Extract the [X, Y] coordinate from the center of the cell holding the provided text.  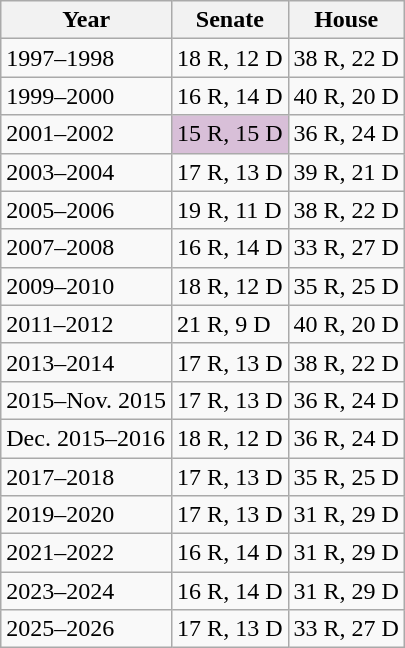
Senate [230, 20]
2021–2022 [86, 553]
1997–1998 [86, 58]
2001–2002 [86, 134]
Year [86, 20]
2015–Nov. 2015 [86, 400]
2011–2012 [86, 324]
2007–2008 [86, 248]
2017–2018 [86, 477]
15 R, 15 D [230, 134]
21 R, 9 D [230, 324]
Dec. 2015–2016 [86, 438]
2019–2020 [86, 515]
2009–2010 [86, 286]
2005–2006 [86, 210]
1999–2000 [86, 96]
39 R, 21 D [346, 172]
House [346, 20]
2013–2014 [86, 362]
19 R, 11 D [230, 210]
2025–2026 [86, 629]
2023–2024 [86, 591]
2003–2004 [86, 172]
